Return [x, y] of the center of cell containing provided text 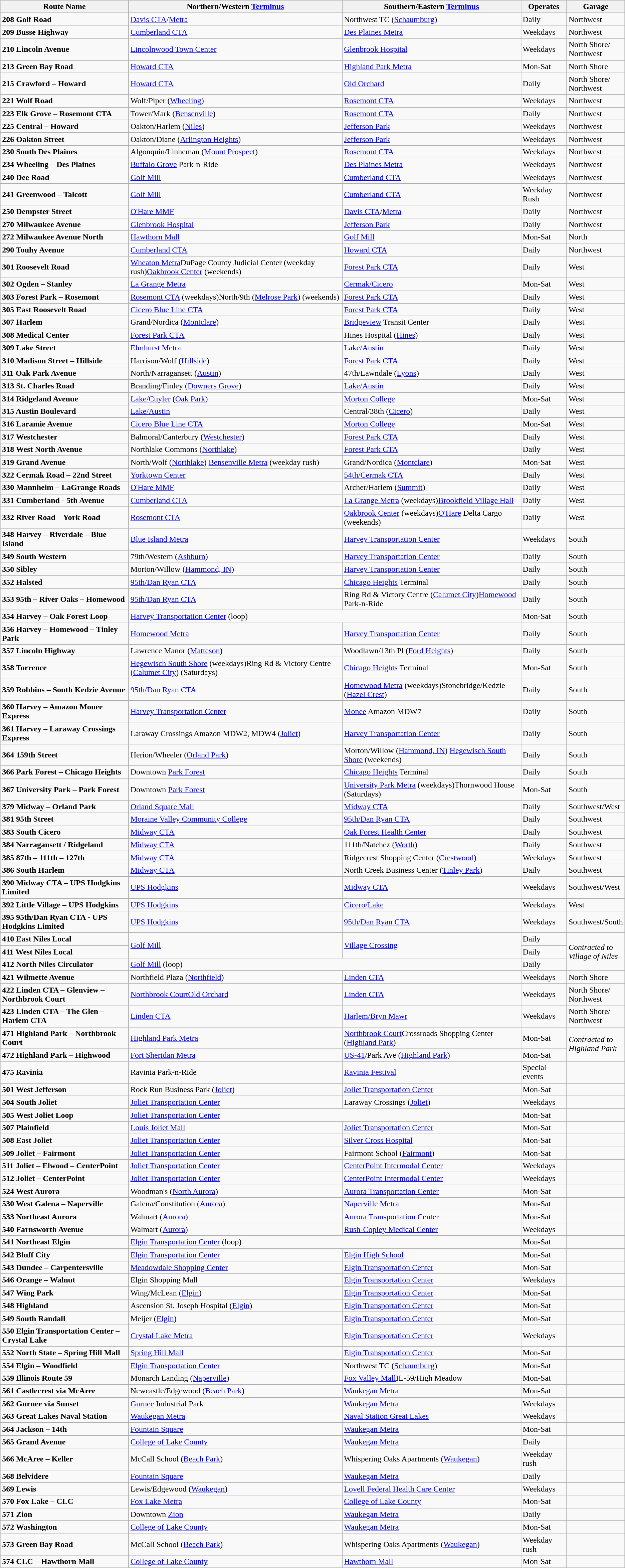
367 University Park – Park Forest [64, 790]
315 Austin Boulevard [64, 411]
472 Highland Park – Highwood [64, 1055]
Lincolnwood Town Center [235, 49]
Woodlawn/13th Pl (Ford Heights) [431, 651]
307 Harlem [64, 322]
508 East Joliet [64, 1140]
303 Forest Park – Rosemont [64, 297]
Golf Mill (loop) [325, 965]
Monarch Landing (Naperville) [235, 1378]
573 Green Bay Road [64, 1544]
331 Cumberland - 5th Avenue [64, 500]
221 Wolf Road [64, 101]
Ascension St. Joseph Hospital (Elgin) [235, 1305]
Special events [544, 1072]
Elgin High School [431, 1255]
209 Busse Highway [64, 32]
79th/Western (Ashburn) [235, 556]
322 Cermak Road – 22nd Street [64, 475]
Central/38th (Cicero) [431, 411]
Rosemont CTA (weekdays)North/9th (Melrose Park) (weekends) [235, 297]
Algonquin/Linneman (Mount Prospect) [235, 152]
381 95th Street [64, 819]
Route Name [64, 7]
565 Grand Avenue [64, 1442]
Morton/Willow (Hammond, IN) Hegewisch South Shore (weekends) [431, 755]
Southern/Eastern Terminus [431, 7]
554 Elgin – Woodfield [64, 1366]
Garage [596, 7]
Northlake Commons (Northlake) [235, 450]
386 South Harlem [64, 870]
Naval Station Great Lakes [431, 1416]
47th/Lawndale (Lyons) [431, 373]
Lovell Federal Health Care Center [431, 1489]
548 Highland [64, 1305]
Rock Run Business Park (Joliet) [235, 1089]
Northbrook CourtCrossroads Shopping Center (Highland Park) [431, 1038]
Wheaton MetraDuPage County Judicial Center (weekday rush)Oakbrook Center (weekends) [235, 267]
563 Great Lakes Naval Station [64, 1416]
566 McAree – Keller [64, 1459]
North Creek Business Center (Tinley Park) [431, 870]
Bridgeview Transit Center [431, 322]
301 Roosevelt Road [64, 267]
US-41/Park Ave (Highland Park) [431, 1055]
Woodman's (North Aurora) [235, 1191]
Northfield Plaza (Northfield) [235, 977]
533 Northeast Aurora [64, 1217]
361 Harvey – Laraway Crossings Express [64, 733]
Ring Rd & Victory Centre (Calumet City)Homewood Park-n-Ride [431, 599]
Oakton/Harlem (Niles) [235, 126]
Branding/Finley (Downers Grove) [235, 386]
504 South Joliet [64, 1102]
571 Zion [64, 1514]
Silver Cross Hospital [431, 1140]
574 CLC – Hawthorn Mall [64, 1561]
270 Milwaukee Avenue [64, 224]
Elgin Shopping Mall [235, 1280]
Ravinia Park-n-Ride [235, 1072]
524 West Aurora [64, 1191]
505 West Joliet Loop [64, 1115]
Yorktown Center [235, 475]
366 Park Forest – Chicago Heights [64, 772]
Fort Sheridan Metra [235, 1055]
Operates [544, 7]
Harlem/Bryn Mawr [431, 1016]
543 Dundee – Carpentersville [64, 1267]
Weekday Rush [544, 194]
Village Crossing [431, 945]
La Grange Metra (weekdays)Brookfield Village Hall [431, 500]
290 Touhy Avenue [64, 250]
Hines Hospital (Hines) [431, 335]
Wing/McLean (Elgin) [235, 1293]
507 Plainfield [64, 1127]
Homewood Metra (weekdays)Stonebridge/Kedzie (Hazel Crest) [431, 690]
354 Harvey – Oak Forest Loop [64, 616]
423 Linden CTA – The Glen – Harlem CTA [64, 1016]
392 Little Village – UPS Hodgkins [64, 905]
475 Ravinia [64, 1072]
349 South Western [64, 556]
Fox Valley MallIL-59/High Meadow [431, 1378]
Buffalo Grove Park-n-Ride [235, 164]
330 Mannheim – LaGrange Roads [64, 488]
Balmoral/Canterbury (Westchester) [235, 437]
569 Lewis [64, 1489]
Harrison/Wolf (Hillside) [235, 360]
Ravinia Festival [431, 1072]
North/Narragansett (Austin) [235, 373]
379 Midway – Orland Park [64, 807]
Northern/Western Terminus [235, 7]
Galena/Constitution (Aurora) [235, 1204]
Contracted toVillage of Niles [596, 952]
Louis Joliet Mall [235, 1127]
Fox Lake Metra [235, 1502]
Newcastle/Edgewood (Beach Park) [235, 1391]
54th/Cermak CTA [431, 475]
422 Linden CTA – Glenview – Northbrook Court [64, 995]
Archer/Harlem (Summit) [431, 488]
Fairmont School (Fairmont) [431, 1153]
La Grange Metra [235, 284]
Northbrook CourtOld Orchard [235, 995]
226 Oakton Street [64, 139]
501 West Jefferson [64, 1089]
546 Orange – Walnut [64, 1280]
559 Illinois Route 59 [64, 1378]
Contracted toHighland Park [596, 1044]
Wolf/Piper (Wheeling) [235, 101]
241 Greenwood – Talcott [64, 194]
316 Laramie Avenue [64, 424]
356 Harvey – Homewood – Tinley Park [64, 633]
540 Farnsworth Avenue [64, 1229]
Crystal Lake Metra [235, 1335]
Tower/Mark (Bensenville) [235, 114]
561 Castlecrest via McAree [64, 1391]
Lake/Cuyler (Oak Park) [235, 398]
390 Midway CTA – UPS Hodgkins Limited [64, 887]
395 95th/Dan Ryan CTA - UPS Hodgkins Limited [64, 922]
Elmhurst Metra [235, 348]
562 Gurnee via Sunset [64, 1404]
Meadowdale Shopping Center [235, 1267]
530 West Galena – Naperville [64, 1204]
Cicero/Lake [431, 905]
311 Oak Park Avenue [64, 373]
Laraway Crossings (Joliet) [431, 1102]
North [596, 237]
411 West Niles Local [64, 952]
Laraway Crossings Amazon MDW2, MDW4 (Joliet) [235, 733]
210 Lincoln Avenue [64, 49]
Moraine Valley Community College [235, 819]
353 95th – River Oaks – Homewood [64, 599]
509 Joliet – Fairmont [64, 1153]
University Park Metra (weekdays)Thornwood House (Saturdays) [431, 790]
Elgin Transportation Center (loop) [325, 1242]
Morton/Willow (Hammond, IN) [235, 569]
Orland Square Mall [235, 807]
358 Torrence [64, 668]
Lawrence Manor (Matteson) [235, 651]
350 Sibley [64, 569]
550 Elgin Transportation Center – Crystal Lake [64, 1335]
317 Westchester [64, 437]
314 Ridgeland Avenue [64, 398]
421 Wilmette Avenue [64, 977]
319 Grand Avenue [64, 462]
234 Wheeling – Des Plaines [64, 164]
Harvey Transportation Center (loop) [325, 616]
Meijer (Elgin) [235, 1318]
Lewis/Edgewood (Waukegan) [235, 1489]
541 Northeast Elgin [64, 1242]
Herion/Wheeler (Orland Park) [235, 755]
Downtown Zion [235, 1514]
385 87th – 111th – 127th [64, 857]
230 South Des Plaines [64, 152]
Southwest/South [596, 922]
383 South Cicero [64, 832]
Blue Island Metra [235, 539]
Hegewisch South Shore (weekdays)Ring Rd & Victory Centre (Calumet City) (Saturdays) [235, 668]
Rush-Copley Medical Center [431, 1229]
471 Highland Park – Northbrook Court [64, 1038]
213 Green Bay Road [64, 66]
564 Jackson – 14th [64, 1429]
250 Dempster Street [64, 212]
240 Dee Road [64, 177]
310 Madison Street – Hillside [64, 360]
570 Fox Lake – CLC [64, 1502]
Oakton/Diane (Arlington Heights) [235, 139]
223 Elk Grove – Rosemont CTA [64, 114]
357 Lincoln Highway [64, 651]
Naperville Metra [431, 1204]
225 Central – Howard [64, 126]
272 Milwaukee Avenue North [64, 237]
308 Medical Center [64, 335]
Spring Hill Mall [235, 1353]
572 Washington [64, 1527]
North/Wolf (Northlake) Bensenville Metra (weekday rush) [235, 462]
318 West North Avenue [64, 450]
348 Harvey – Riverdale – Blue Island [64, 539]
360 Harvey – Amazon Monee Express [64, 711]
Old Orchard [431, 83]
208 Golf Road [64, 19]
332 River Road – York Road [64, 518]
352 Halsted [64, 582]
305 East Roosevelt Road [64, 310]
Homewood Metra [235, 633]
302 Ogden – Stanley [64, 284]
384 Narragansett / Ridgeland [64, 845]
Oak Forest Health Center [431, 832]
511 Joliet – Elwood – CenterPoint [64, 1166]
Gurnee Industrial Park [235, 1404]
568 Belvidere [64, 1476]
512 Joliet – CenterPoint [64, 1179]
412 North Niles Circulator [64, 965]
549 South Randall [64, 1318]
Ridgecrest Shopping Center (Crestwood) [431, 857]
313 St. Charles Road [64, 386]
364 159th Street [64, 755]
542 Bluff City [64, 1255]
Oakbrook Center (weekdays)O'Hare Delta Cargo (weekends) [431, 518]
Monee Amazon MDW7 [431, 711]
552 North State – Spring Hill Mall [64, 1353]
359 Robbins – South Kedzie Avenue [64, 690]
215 Crawford – Howard [64, 83]
547 Wing Park [64, 1293]
309 Lake Street [64, 348]
Cermak/Cicero [431, 284]
410 East Niles Local [64, 939]
111th/Natchez (Worth) [431, 845]
